Output the [x, y] coordinate of the center of the cell containing the given text.  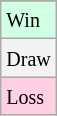
Win [28, 20]
Draw [28, 58]
Loss [28, 96]
